Return the (x, y) coordinate for the center point of the cell that contains the specified text.  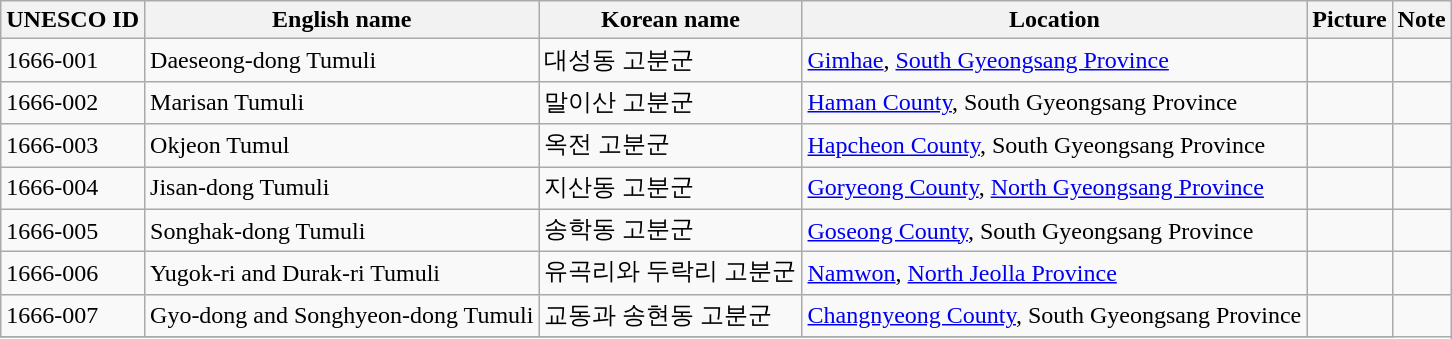
Haman County, South Gyeongsang Province (1054, 102)
Hapcheon County, South Gyeongsang Province (1054, 146)
지산동 고분군 (670, 188)
Picture (1350, 20)
송학동 고분군 (670, 230)
1666-006 (73, 274)
Songhak-dong Tumuli (342, 230)
유곡리와 두락리 고분군 (670, 274)
Jisan-dong Tumuli (342, 188)
Location (1054, 20)
Daeseong-dong Tumuli (342, 60)
Goryeong County, North Gyeongsang Province (1054, 188)
옥전 고분군 (670, 146)
1666-004 (73, 188)
Namwon, North Jeolla Province (1054, 274)
1666-007 (73, 316)
Note (1422, 20)
Goseong County, South Gyeongsang Province (1054, 230)
1666-005 (73, 230)
Yugok-ri and Durak-ri Tumuli (342, 274)
말이산 고분군 (670, 102)
Okjeon Tumul (342, 146)
대성동 고분군 (670, 60)
English name (342, 20)
Marisan Tumuli (342, 102)
Changnyeong County, South Gyeongsang Province (1054, 316)
1666-003 (73, 146)
1666-002 (73, 102)
교동과 송현동 고분군 (670, 316)
Gyo-dong and Songhyeon-dong Tumuli (342, 316)
1666-001 (73, 60)
Gimhae, South Gyeongsang Province (1054, 60)
Korean name (670, 20)
UNESCO ID (73, 20)
